Extract the (X, Y) coordinate from the center of the cell holding the provided text.  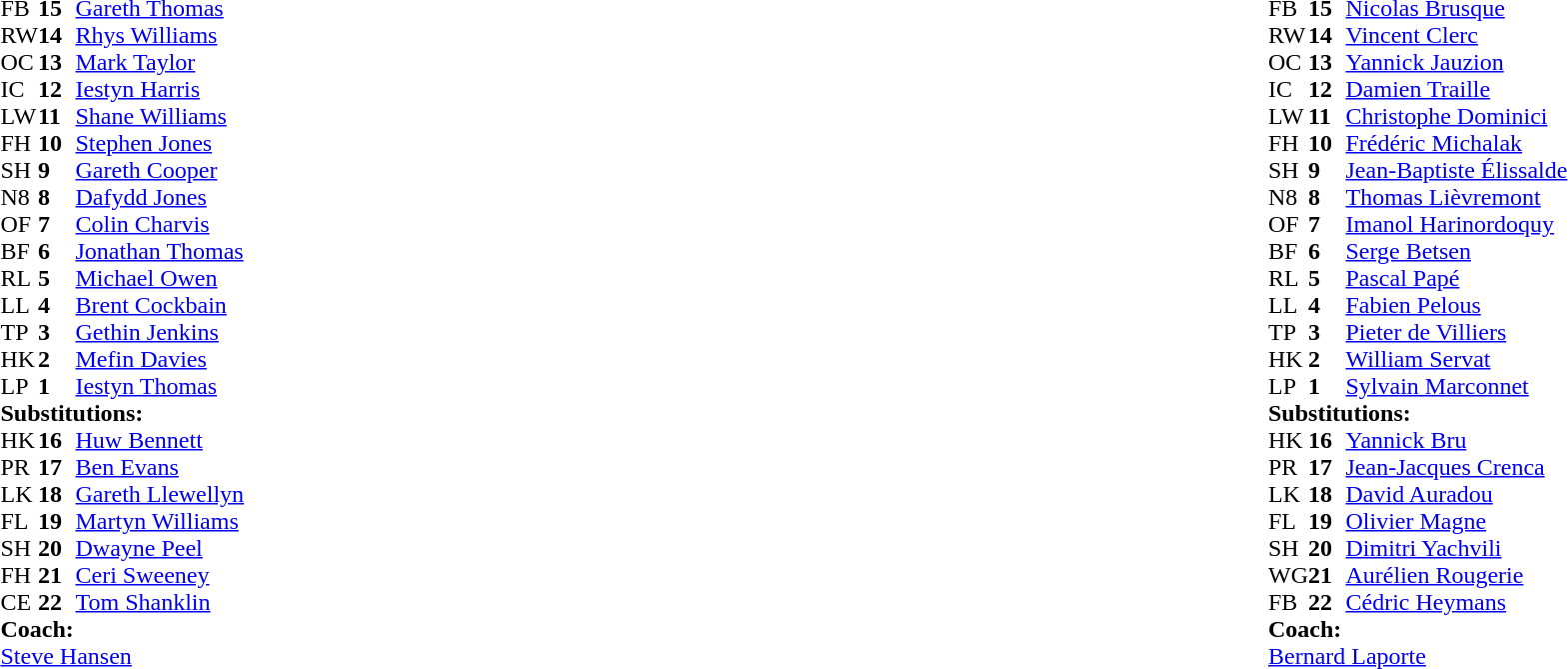
Bernard Laporte (1417, 656)
Colin Charvis (160, 224)
Serge Betsen (1456, 252)
Michael Owen (160, 278)
Jonathan Thomas (160, 252)
Olivier Magne (1456, 522)
Frédéric Michalak (1456, 144)
Martyn Williams (160, 522)
Dwayne Peel (160, 548)
Thomas Lièvremont (1456, 198)
Dimitri Yachvili (1456, 548)
Vincent Clerc (1456, 36)
Iestyn Thomas (160, 386)
Iestyn Harris (160, 90)
Tom Shanklin (160, 602)
Ceri Sweeney (160, 576)
Ben Evans (160, 468)
Damien Traille (1456, 90)
FB (1288, 602)
Gethin Jenkins (160, 332)
Mark Taylor (160, 62)
Yannick Jauzion (1456, 62)
Gareth Cooper (160, 170)
Fabien Pelous (1456, 306)
David Auradou (1456, 494)
CE (19, 602)
Aurélien Rougerie (1456, 576)
Steve Hansen (122, 656)
Pascal Papé (1456, 278)
Stephen Jones (160, 144)
Sylvain Marconnet (1456, 386)
Pieter de Villiers (1456, 332)
Jean-Baptiste Élissalde (1456, 170)
Shane Williams (160, 116)
Gareth Llewellyn (160, 494)
Dafydd Jones (160, 198)
Jean-Jacques Crenca (1456, 468)
Cédric Heymans (1456, 602)
Christophe Dominici (1456, 116)
Huw Bennett (160, 440)
Rhys Williams (160, 36)
Yannick Bru (1456, 440)
William Servat (1456, 360)
Imanol Harinordoquy (1456, 224)
Mefin Davies (160, 360)
Brent Cockbain (160, 306)
WG (1288, 576)
